Extract the (x, y) coordinate from the center of the cell holding the provided text.  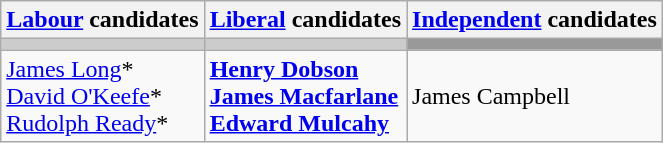
Liberal candidates (305, 20)
Henry DobsonJames MacfarlaneEdward Mulcahy (305, 96)
James Long*David O'Keefe*Rudolph Ready* (102, 96)
Independent candidates (535, 20)
Labour candidates (102, 20)
James Campbell (535, 96)
